For the text-containing cell, return its midpoint in (x, y) coordinate format. 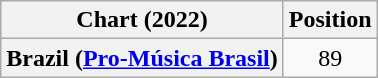
Position (330, 20)
89 (330, 58)
Brazil (Pro-Música Brasil) (142, 58)
Chart (2022) (142, 20)
